Locate the cell with the specified text and output its [x, y] center coordinate. 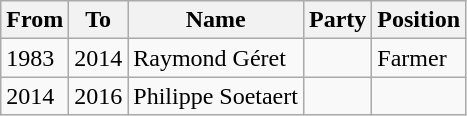
1983 [35, 58]
2016 [98, 96]
From [35, 20]
Raymond Géret [216, 58]
Philippe Soetaert [216, 96]
Farmer [419, 58]
To [98, 20]
Party [337, 20]
Position [419, 20]
Name [216, 20]
